Pinpoint the cell where the given text exists, returning its [x, y] midpoint coordinate. 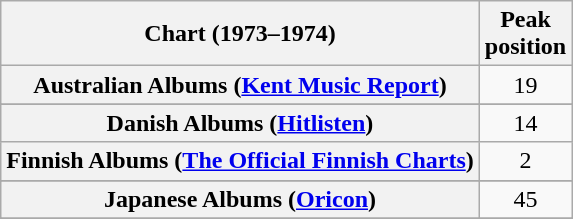
Japanese Albums (Oricon) [240, 199]
Peakposition [525, 34]
Danish Albums (Hitlisten) [240, 123]
45 [525, 199]
Finnish Albums (The Official Finnish Charts) [240, 161]
19 [525, 85]
2 [525, 161]
Chart (1973–1974) [240, 34]
Australian Albums (Kent Music Report) [240, 85]
14 [525, 123]
